For the text-containing cell, return its midpoint in (X, Y) coordinate format. 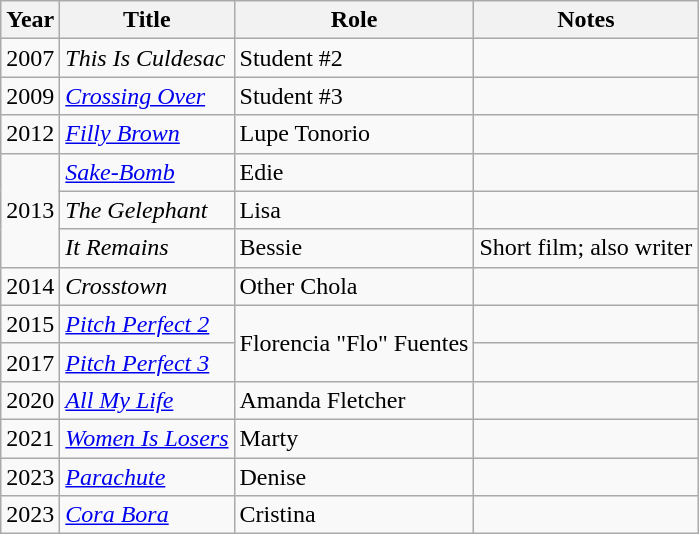
Edie (354, 172)
Year (30, 20)
Denise (354, 477)
2020 (30, 400)
Pitch Perfect 3 (147, 362)
Role (354, 20)
Sake-Bomb (147, 172)
Other Chola (354, 286)
Cristina (354, 515)
Short film; also writer (586, 248)
Amanda Fletcher (354, 400)
Student #2 (354, 58)
Notes (586, 20)
Bessie (354, 248)
Lisa (354, 210)
2013 (30, 210)
Lupe Tonorio (354, 134)
2009 (30, 96)
Cora Bora (147, 515)
2007 (30, 58)
Crosstown (147, 286)
2021 (30, 438)
It Remains (147, 248)
Student #3 (354, 96)
Filly Brown (147, 134)
The Gelephant (147, 210)
Pitch Perfect 2 (147, 324)
Florencia "Flo" Fuentes (354, 343)
This Is Culdesac (147, 58)
Women Is Losers (147, 438)
2017 (30, 362)
2015 (30, 324)
Marty (354, 438)
Crossing Over (147, 96)
2014 (30, 286)
Parachute (147, 477)
2012 (30, 134)
All My Life (147, 400)
Title (147, 20)
